Capture the cell that displays the provided text and extract its [x, y] central coordinate. 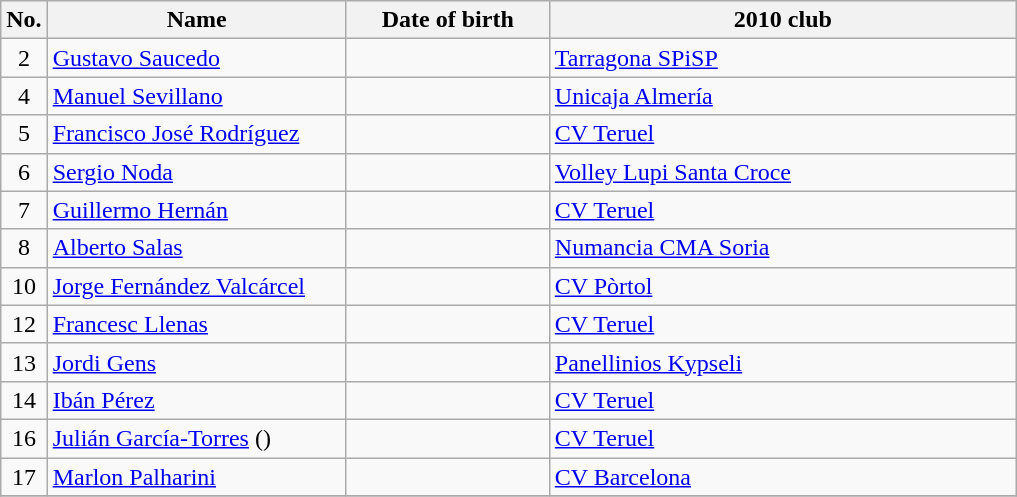
CV Pòrtol [782, 286]
13 [24, 362]
12 [24, 324]
Name [196, 20]
Francesc Llenas [196, 324]
Jordi Gens [196, 362]
Sergio Noda [196, 172]
7 [24, 210]
Ibán Pérez [196, 400]
Date of birth [448, 20]
Manuel Sevillano [196, 96]
2010 club [782, 20]
16 [24, 438]
14 [24, 400]
8 [24, 248]
Francisco José Rodríguez [196, 134]
Unicaja Almería [782, 96]
Gustavo Saucedo [196, 58]
17 [24, 477]
5 [24, 134]
Tarragona SPiSP [782, 58]
Marlon Palharini [196, 477]
2 [24, 58]
6 [24, 172]
No. [24, 20]
Jorge Fernández Valcárcel [196, 286]
Guillermo Hernán [196, 210]
Julián García-Torres () [196, 438]
Numancia CMA Soria [782, 248]
Panellinios Kypseli [782, 362]
4 [24, 96]
Alberto Salas [196, 248]
Volley Lupi Santa Croce [782, 172]
10 [24, 286]
CV Barcelona [782, 477]
